Extract the (x, y) coordinate from the center of the cell holding the provided text.  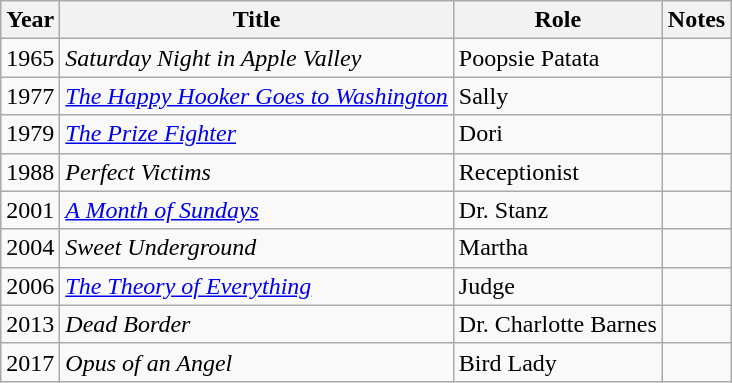
2017 (30, 362)
2001 (30, 210)
Dr. Stanz (558, 210)
Notes (696, 20)
Sweet Underground (256, 248)
The Happy Hooker Goes to Washington (256, 96)
Sally (558, 96)
Role (558, 20)
Dr. Charlotte Barnes (558, 324)
1977 (30, 96)
Judge (558, 286)
Receptionist (558, 172)
1979 (30, 134)
2004 (30, 248)
Perfect Victims (256, 172)
The Prize Fighter (256, 134)
The Theory of Everything (256, 286)
2006 (30, 286)
Opus of an Angel (256, 362)
Dori (558, 134)
Poopsie Patata (558, 58)
Title (256, 20)
Martha (558, 248)
Bird Lady (558, 362)
Dead Border (256, 324)
1965 (30, 58)
Saturday Night in Apple Valley (256, 58)
2013 (30, 324)
1988 (30, 172)
A Month of Sundays (256, 210)
Year (30, 20)
